Determine the [X, Y] coordinate at the center of the cell enclosing the given text.  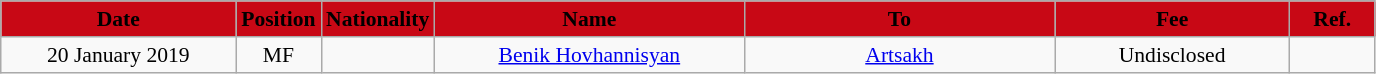
Ref. [1332, 19]
MF [278, 55]
20 January 2019 [118, 55]
Name [589, 19]
Fee [1172, 19]
Position [278, 19]
Benik Hovhannisyan [589, 55]
Date [118, 19]
Undisclosed [1172, 55]
Nationality [378, 19]
To [899, 19]
Artsakh [899, 55]
